Output the (X, Y) coordinate of the center of the cell containing the given text.  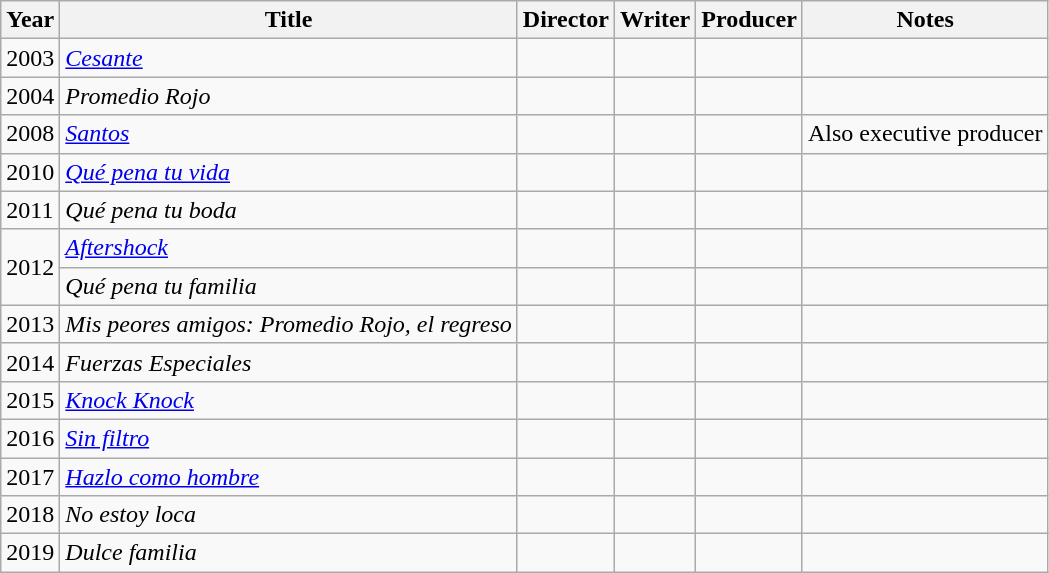
2019 (30, 553)
Hazlo como hombre (288, 477)
Knock Knock (288, 400)
2016 (30, 438)
Also executive producer (925, 134)
Aftershock (288, 248)
Cesante (288, 58)
Year (30, 20)
Notes (925, 20)
Producer (750, 20)
Qué pena tu familia (288, 286)
No estoy loca (288, 515)
Mis peores amigos: Promedio Rojo, el regreso (288, 324)
Writer (656, 20)
Fuerzas Especiales (288, 362)
2014 (30, 362)
Title (288, 20)
Santos (288, 134)
2011 (30, 210)
2008 (30, 134)
2018 (30, 515)
Sin filtro (288, 438)
Qué pena tu vida (288, 172)
2012 (30, 267)
2004 (30, 96)
2017 (30, 477)
Promedio Rojo (288, 96)
Qué pena tu boda (288, 210)
2010 (30, 172)
Director (566, 20)
2013 (30, 324)
2003 (30, 58)
2015 (30, 400)
Dulce familia (288, 553)
